Provide the (x, y) coordinate of the cell's center where the given text is located.  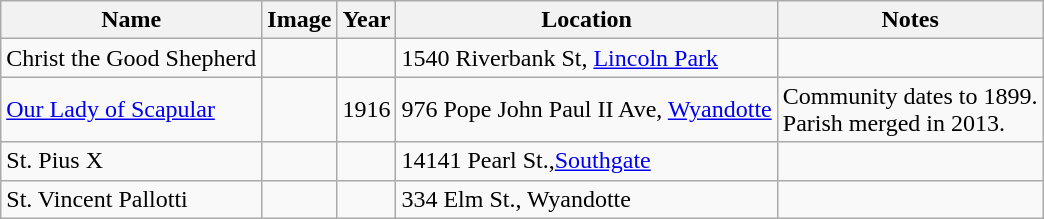
Year (366, 20)
St. Vincent Pallotti (132, 199)
334 Elm St., Wyandotte (586, 199)
Notes (910, 20)
1540 Riverbank St, Lincoln Park (586, 58)
1916 (366, 110)
14141 Pearl St.,Southgate (586, 161)
Christ the Good Shepherd (132, 58)
Our Lady of Scapular (132, 110)
Image (300, 20)
Location (586, 20)
Community dates to 1899. Parish merged in 2013. (910, 110)
976 Pope John Paul II Ave, Wyandotte (586, 110)
Name (132, 20)
St. Pius X (132, 161)
